Provide the (x, y) coordinate of the cell's center where the given text is located.  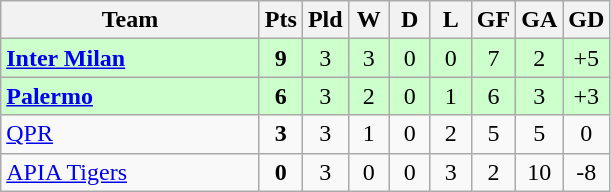
W (368, 20)
9 (280, 58)
GF (493, 20)
+5 (586, 58)
Inter Milan (130, 58)
Team (130, 20)
D (410, 20)
7 (493, 58)
Pts (280, 20)
GD (586, 20)
-8 (586, 172)
APIA Tigers (130, 172)
QPR (130, 134)
GA (540, 20)
L (450, 20)
Pld (325, 20)
Palermo (130, 96)
+3 (586, 96)
10 (540, 172)
